Return (x, y) of the center of cell containing provided text 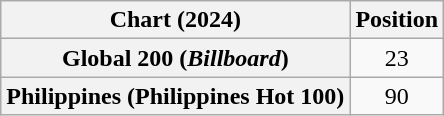
Philippines (Philippines Hot 100) (176, 96)
Position (397, 20)
23 (397, 58)
Chart (2024) (176, 20)
90 (397, 96)
Global 200 (Billboard) (176, 58)
